Provide the [X, Y] coordinate of the cell's center where the given text is located.  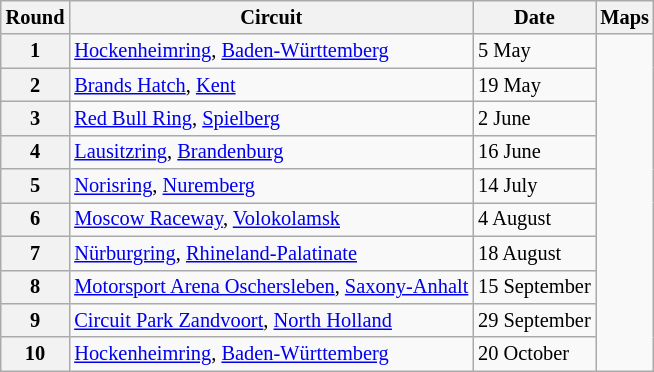
5 May [534, 51]
7 [36, 253]
19 May [534, 85]
3 [36, 118]
29 September [534, 320]
10 [36, 354]
16 June [534, 152]
9 [36, 320]
14 July [534, 186]
5 [36, 186]
Motorsport Arena Oschersleben, Saxony-Anhalt [271, 287]
15 September [534, 287]
Round [36, 17]
Brands Hatch, Kent [271, 85]
Lausitzring, Brandenburg [271, 152]
4 [36, 152]
20 October [534, 354]
Maps [625, 17]
2 [36, 85]
18 August [534, 253]
4 August [534, 219]
1 [36, 51]
6 [36, 219]
Date [534, 17]
Circuit [271, 17]
Norisring, Nuremberg [271, 186]
Red Bull Ring, Spielberg [271, 118]
Nürburgring, Rhineland-Palatinate [271, 253]
2 June [534, 118]
8 [36, 287]
Circuit Park Zandvoort, North Holland [271, 320]
Moscow Raceway, Volokolamsk [271, 219]
